From the cell containing the given text, extract its center point as (X, Y) coordinate. 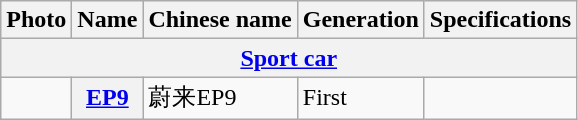
First (360, 98)
Sport car (289, 58)
EP9 (108, 98)
Photo (36, 20)
Generation (360, 20)
Chinese name (220, 20)
蔚来EP9 (220, 98)
Specifications (500, 20)
Name (108, 20)
